Scan for the cell matching the given text and deliver its (x, y) coordinate at center. 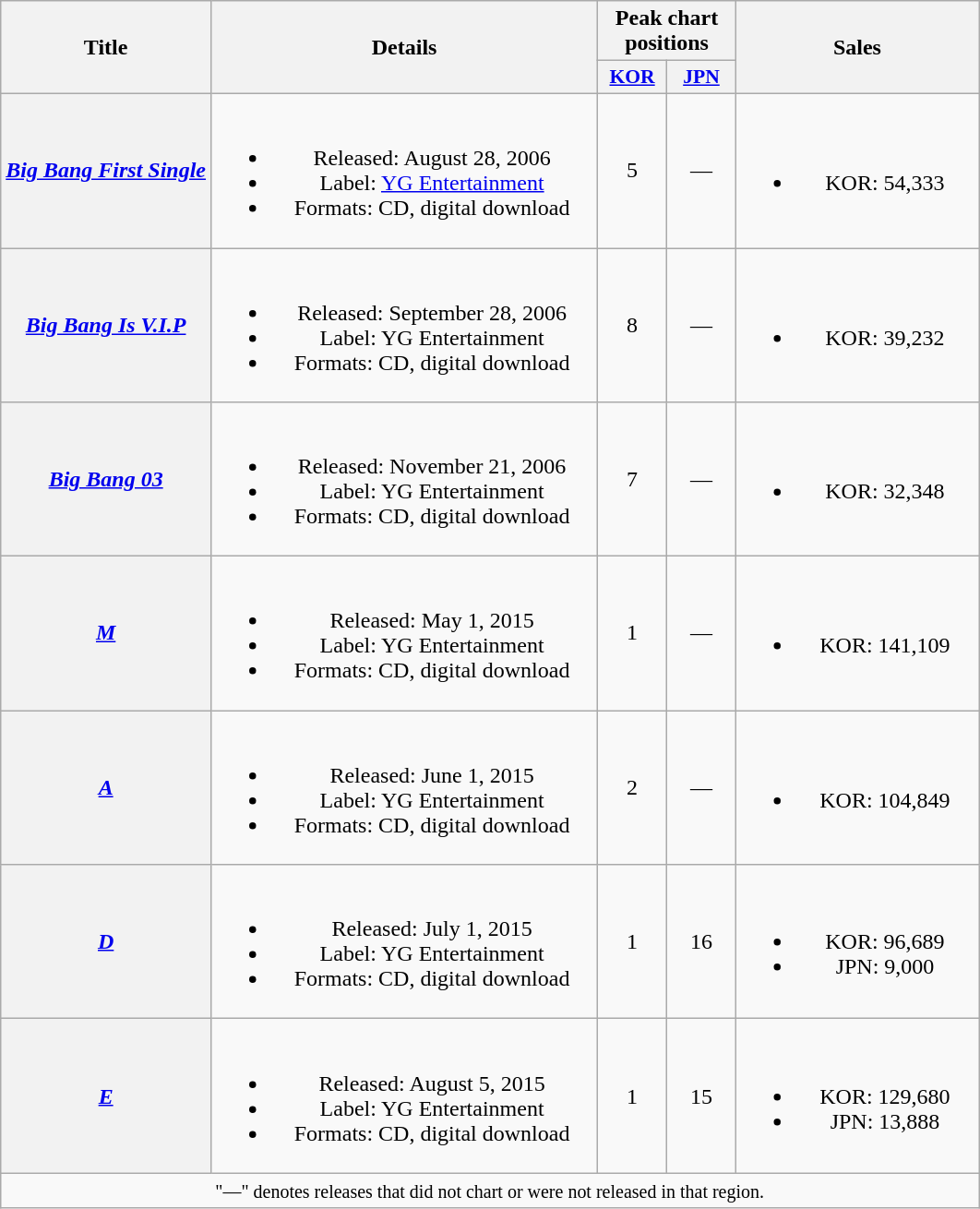
Released: July 1, 2015Label: YG EntertainmentFormats: CD, digital download (404, 941)
7 (633, 480)
Title (106, 48)
15 (701, 1096)
16 (701, 941)
KOR: 104,849 (856, 788)
KOR: 141,109 (856, 633)
KOR: 54,333 (856, 170)
Released: May 1, 2015Label: YG EntertainmentFormats: CD, digital download (404, 633)
8 (633, 325)
Details (404, 48)
M (106, 633)
KOR: 32,348 (856, 480)
Released: November 21, 2006Label: YG EntertainmentFormats: CD, digital download (404, 480)
D (106, 941)
2 (633, 788)
Released: September 28, 2006Label: YG EntertainmentFormats: CD, digital download (404, 325)
Released: August 5, 2015Label: YG EntertainmentFormats: CD, digital download (404, 1096)
KOR: 129,680JPN: 13,888 (856, 1096)
Sales (856, 48)
Big Bang Is V.I.P (106, 325)
E (106, 1096)
Big Bang First Single (106, 170)
KOR: 39,232 (856, 325)
KOR (633, 78)
JPN (701, 78)
Released: June 1, 2015Label: YG EntertainmentFormats: CD, digital download (404, 788)
5 (633, 170)
A (106, 788)
Released: August 28, 2006Label: YG EntertainmentFormats: CD, digital download (404, 170)
"—" denotes releases that did not chart or were not released in that region. (490, 1191)
Big Bang 03 (106, 480)
KOR: 96,689JPN: 9,000 (856, 941)
Peak chart positions (667, 31)
